Return the (x, y) coordinate for the center point of the cell that contains the specified text.  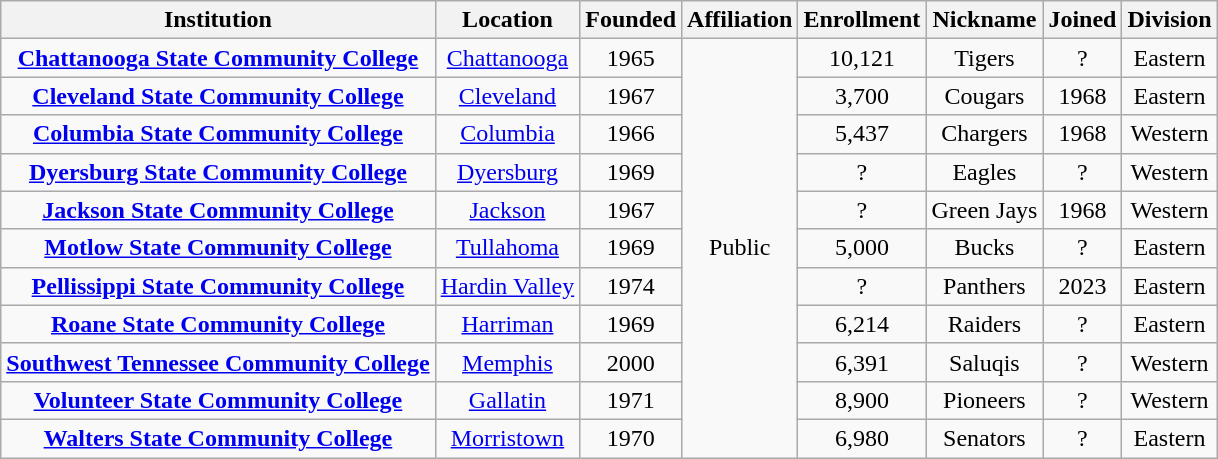
Public (740, 248)
Harriman (508, 324)
2023 (1082, 286)
Motlow State Community College (218, 248)
Dyersburg State Community College (218, 172)
Memphis (508, 362)
Division (1170, 20)
Joined (1082, 20)
6,214 (862, 324)
5,000 (862, 248)
Institution (218, 20)
Panthers (984, 286)
Saluqis (984, 362)
3,700 (862, 96)
1966 (631, 134)
Roane State Community College (218, 324)
Affiliation (740, 20)
Chattanooga (508, 58)
Pioneers (984, 400)
Bucks (984, 248)
Jackson (508, 210)
Gallatin (508, 400)
Pellissippi State Community College (218, 286)
Eagles (984, 172)
Location (508, 20)
6,391 (862, 362)
Tullahoma (508, 248)
Columbia (508, 134)
1974 (631, 286)
1971 (631, 400)
5,437 (862, 134)
Southwest Tennessee Community College (218, 362)
Walters State Community College (218, 438)
Tigers (984, 58)
Chargers (984, 134)
Raiders (984, 324)
Cleveland (508, 96)
Hardin Valley (508, 286)
Enrollment (862, 20)
Jackson State Community College (218, 210)
Cougars (984, 96)
Senators (984, 438)
Chattanooga State Community College (218, 58)
6,980 (862, 438)
Founded (631, 20)
Morristown (508, 438)
Columbia State Community College (218, 134)
Green Jays (984, 210)
Volunteer State Community College (218, 400)
Cleveland State Community College (218, 96)
1965 (631, 58)
Nickname (984, 20)
8,900 (862, 400)
2000 (631, 362)
10,121 (862, 58)
Dyersburg (508, 172)
1970 (631, 438)
